Scan for the cell matching the given text and deliver its (X, Y) coordinate at center. 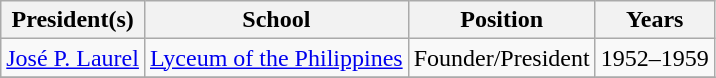
José P. Laurel (73, 58)
Years (654, 20)
Lyceum of the Philippines (276, 58)
1952–1959 (654, 58)
Founder/President (502, 58)
President(s) (73, 20)
Position (502, 20)
School (276, 20)
